Capture the cell that displays the provided text and extract its [x, y] central coordinate. 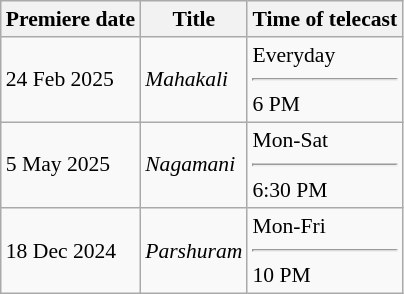
5 May 2025 [70, 165]
Mon-Fri10 PM [324, 251]
Premiere date [70, 19]
18 Dec 2024 [70, 251]
Title [194, 19]
Nagamani [194, 165]
Mon-Sat6:30 PM [324, 165]
Everyday6 PM [324, 80]
24 Feb 2025 [70, 80]
Mahakali [194, 80]
Parshuram [194, 251]
Time of telecast [324, 19]
